Locate the cell with the specified text and output its (X, Y) center coordinate. 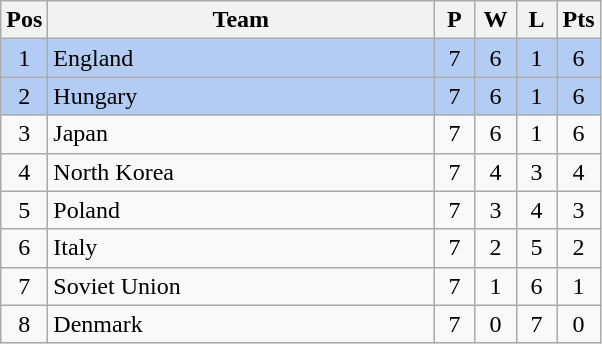
Soviet Union (241, 286)
Team (241, 20)
Denmark (241, 324)
North Korea (241, 172)
Hungary (241, 96)
Italy (241, 248)
W (496, 20)
P (454, 20)
L (536, 20)
8 (24, 324)
England (241, 58)
Pos (24, 20)
Poland (241, 210)
Pts (578, 20)
Japan (241, 134)
